Capture the cell that displays the provided text and extract its (x, y) central coordinate. 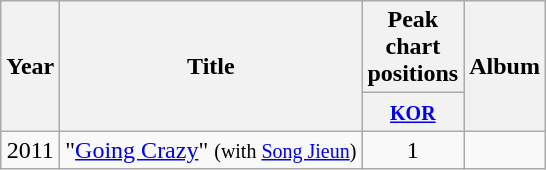
2011 (30, 150)
Peak chart positions (413, 47)
1 (413, 150)
Title (211, 66)
Year (30, 66)
"Going Crazy" (with Song Jieun) (211, 150)
Album (505, 66)
KOR (413, 112)
